Scan for the cell matching the given text and deliver its (x, y) coordinate at center. 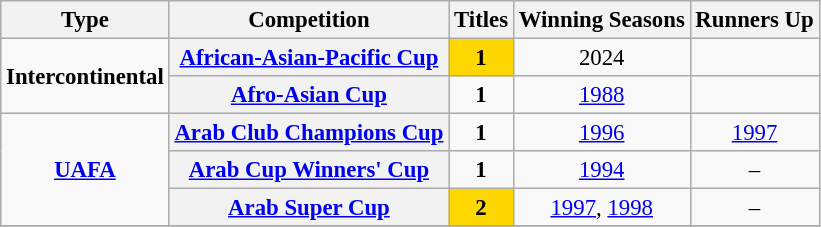
1996 (602, 133)
Runners Up (754, 20)
UAFA (85, 170)
Titles (482, 20)
Type (85, 20)
Arab Cup Winners' Cup (309, 170)
2 (482, 208)
Arab Club Champions Cup (309, 133)
Winning Seasons (602, 20)
Afro-Asian Cup (309, 95)
1994 (602, 170)
1997 (754, 133)
Intercontinental (85, 76)
African-Asian-Pacific Cup (309, 58)
1988 (602, 95)
1997, 1998 (602, 208)
Arab Super Cup (309, 208)
Competition (309, 20)
2024 (602, 58)
